Detect which cell encompasses the target text, then output its [X, Y] center coordinate. 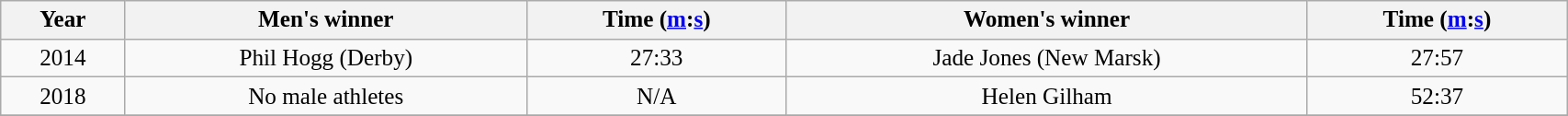
27:57 [1437, 58]
Phil Hogg (Derby) [326, 58]
Helen Gilham [1047, 97]
No male athletes [326, 97]
Men's winner [326, 20]
52:37 [1437, 97]
N/A [657, 97]
Jade Jones (New Marsk) [1047, 58]
2014 [62, 58]
2018 [62, 97]
27:33 [657, 58]
Women's winner [1047, 20]
Year [62, 20]
